For the text-containing cell, return its midpoint in [X, Y] coordinate format. 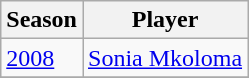
Player [164, 20]
Sonia Mkoloma [164, 58]
Season [42, 20]
2008 [42, 58]
